Identify which cell holds the provided text, then report its (x, y) central coordinate. 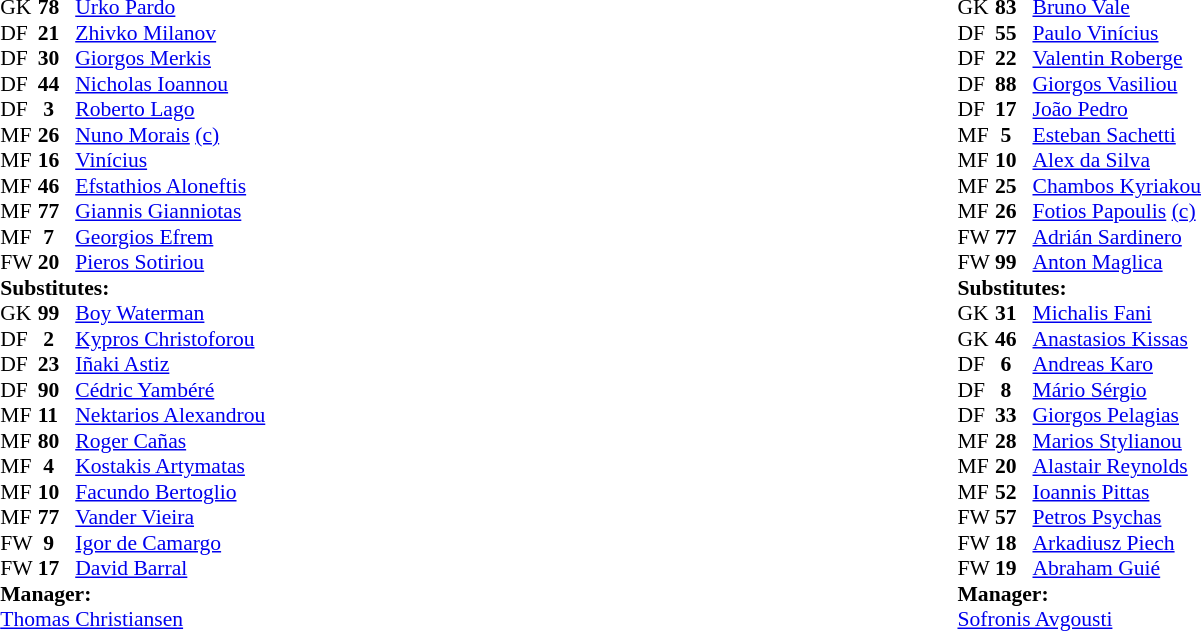
Esteban Sachetti (1116, 135)
52 (1014, 492)
5 (1014, 135)
Anastasios Kissas (1116, 339)
80 (57, 441)
30 (57, 59)
Iñaki Astiz (170, 365)
31 (1014, 313)
Nicholas Ioannou (170, 84)
6 (1014, 365)
9 (57, 543)
Igor de Camargo (170, 543)
David Barral (170, 569)
Andreas Karo (1116, 365)
Chambos Kyriakou (1116, 186)
Georgios Efrem (170, 237)
Zhivko Milanov (170, 33)
Kostakis Artymatas (170, 467)
Efstathios Aloneftis (170, 186)
57 (1014, 517)
Roberto Lago (170, 109)
Cédric Yambéré (170, 390)
4 (57, 467)
11 (57, 415)
Ioannis Pittas (1116, 492)
Valentin Roberge (1116, 59)
8 (1014, 390)
Giorgos Merkis (170, 59)
Giorgos Pelagias (1116, 415)
Vinícius (170, 161)
Giorgos Vasiliou (1116, 84)
Mário Sérgio (1116, 390)
23 (57, 365)
Petros Psychas (1116, 517)
Marios Stylianou (1116, 441)
Adrián Sardinero (1116, 237)
Pieros Sotiriou (170, 263)
Nektarios Alexandrou (170, 415)
Anton Maglica (1116, 263)
Nuno Morais (c) (170, 135)
21 (57, 33)
Abraham Guié (1116, 569)
Michalis Fani (1116, 313)
19 (1014, 569)
55 (1014, 33)
7 (57, 237)
90 (57, 390)
16 (57, 161)
22 (1014, 59)
Fotios Papoulis (c) (1116, 211)
Facundo Bertoglio (170, 492)
Boy Waterman (170, 313)
25 (1014, 186)
28 (1014, 441)
Arkadiusz Piech (1116, 543)
33 (1014, 415)
Giannis Gianniotas (170, 211)
Alastair Reynolds (1116, 467)
Vander Vieira (170, 517)
2 (57, 339)
Roger Cañas (170, 441)
Kypros Christoforou (170, 339)
88 (1014, 84)
18 (1014, 543)
Paulo Vinícius (1116, 33)
João Pedro (1116, 109)
3 (57, 109)
Alex da Silva (1116, 161)
44 (57, 84)
